Determine the (X, Y) coordinate at the center of the cell enclosing the given text.  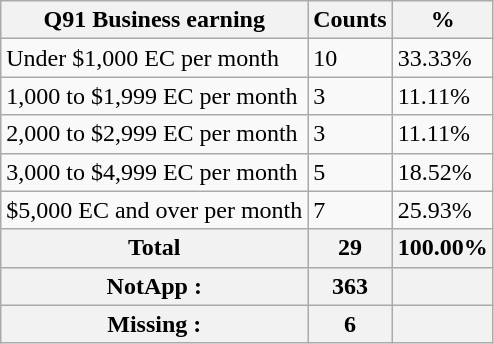
33.33% (442, 58)
NotApp : (154, 286)
100.00% (442, 248)
Q91 Business earning (154, 20)
% (442, 20)
18.52% (442, 172)
1,000 to $1,999 EC per month (154, 96)
Total (154, 248)
7 (350, 210)
363 (350, 286)
$5,000 EC and over per month (154, 210)
25.93% (442, 210)
29 (350, 248)
10 (350, 58)
2,000 to $2,999 EC per month (154, 134)
5 (350, 172)
Missing : (154, 324)
Counts (350, 20)
3,000 to $4,999 EC per month (154, 172)
6 (350, 324)
Under $1,000 EC per month (154, 58)
